Pinpoint the cell where the given text exists, returning its [X, Y] midpoint coordinate. 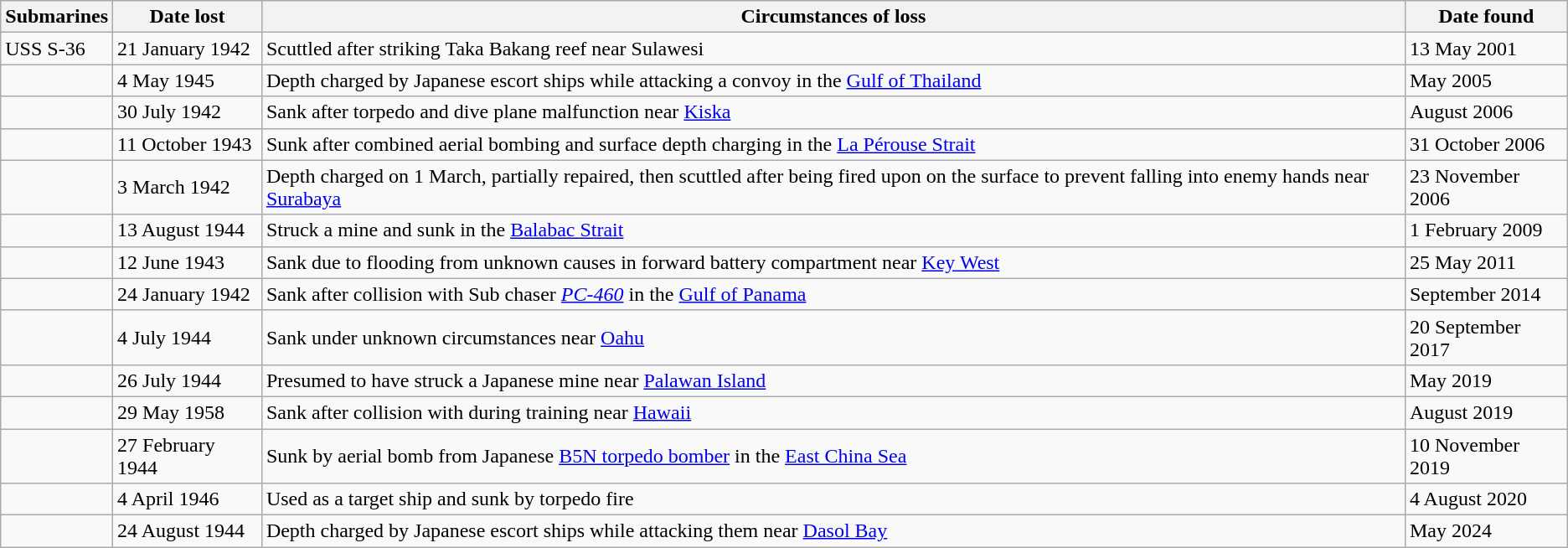
24 January 1942 [188, 294]
Sank due to flooding from unknown causes in forward battery compartment near Key West [833, 262]
31 October 2006 [1486, 144]
Circumstances of loss [833, 17]
25 May 2011 [1486, 262]
May 2024 [1486, 531]
12 June 1943 [188, 262]
Presumed to have struck a Japanese mine near Palawan Island [833, 380]
August 2006 [1486, 112]
21 January 1942 [188, 49]
30 July 1942 [188, 112]
May 2019 [1486, 380]
Sank after collision with Sub chaser PC-460 in the Gulf of Panama [833, 294]
August 2019 [1486, 412]
Date lost [188, 17]
Scuttled after striking Taka Bakang reef near Sulawesi [833, 49]
Date found [1486, 17]
4 July 1944 [188, 337]
11 October 1943 [188, 144]
Depth charged on 1 March, partially repaired, then scuttled after being fired upon on the surface to prevent falling into enemy hands near Surabaya [833, 188]
Sank after torpedo and dive plane malfunction near Kiska [833, 112]
Submarines [57, 17]
4 August 2020 [1486, 499]
20 September 2017 [1486, 337]
USS S-36 [57, 49]
24 August 1944 [188, 531]
4 April 1946 [188, 499]
13 August 1944 [188, 230]
Sank under unknown circumstances near Oahu [833, 337]
Depth charged by Japanese escort ships while attacking them near Dasol Bay [833, 531]
September 2014 [1486, 294]
3 March 1942 [188, 188]
Struck a mine and sunk in the Balabac Strait [833, 230]
27 February 1944 [188, 456]
29 May 1958 [188, 412]
Sunk after combined aerial bombing and surface depth charging in the La Pérouse Strait [833, 144]
10 November 2019 [1486, 456]
26 July 1944 [188, 380]
4 May 1945 [188, 80]
Sunk by aerial bomb from Japanese B5N torpedo bomber in the East China Sea [833, 456]
Sank after collision with during training near Hawaii [833, 412]
1 February 2009 [1486, 230]
13 May 2001 [1486, 49]
23 November 2006 [1486, 188]
Used as a target ship and sunk by torpedo fire [833, 499]
May 2005 [1486, 80]
Depth charged by Japanese escort ships while attacking a convoy in the Gulf of Thailand [833, 80]
